Find where the given text appears and provide that cell's center as (X, Y) coordinate. 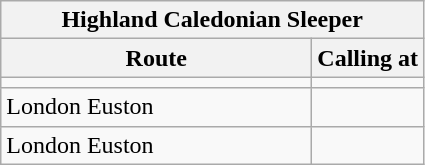
Route (156, 58)
Highland Caledonian Sleeper (212, 20)
Calling at (368, 58)
